Output the (X, Y) coordinate of the center of the cell containing the given text.  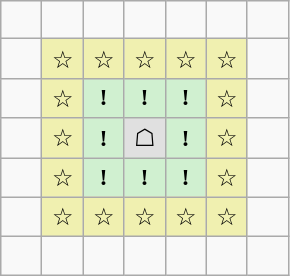
☖ (144, 138)
